Capture the cell that displays the provided text and extract its (x, y) central coordinate. 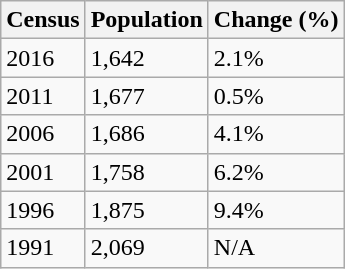
2016 (43, 58)
2011 (43, 96)
1,686 (146, 134)
2,069 (146, 248)
N/A (276, 248)
Census (43, 20)
2.1% (276, 58)
1996 (43, 210)
2001 (43, 172)
Population (146, 20)
1,758 (146, 172)
9.4% (276, 210)
Change (%) (276, 20)
2006 (43, 134)
1,875 (146, 210)
1,642 (146, 58)
1991 (43, 248)
4.1% (276, 134)
6.2% (276, 172)
1,677 (146, 96)
0.5% (276, 96)
